Determine the (x, y) coordinate at the center of the cell enclosing the given text.  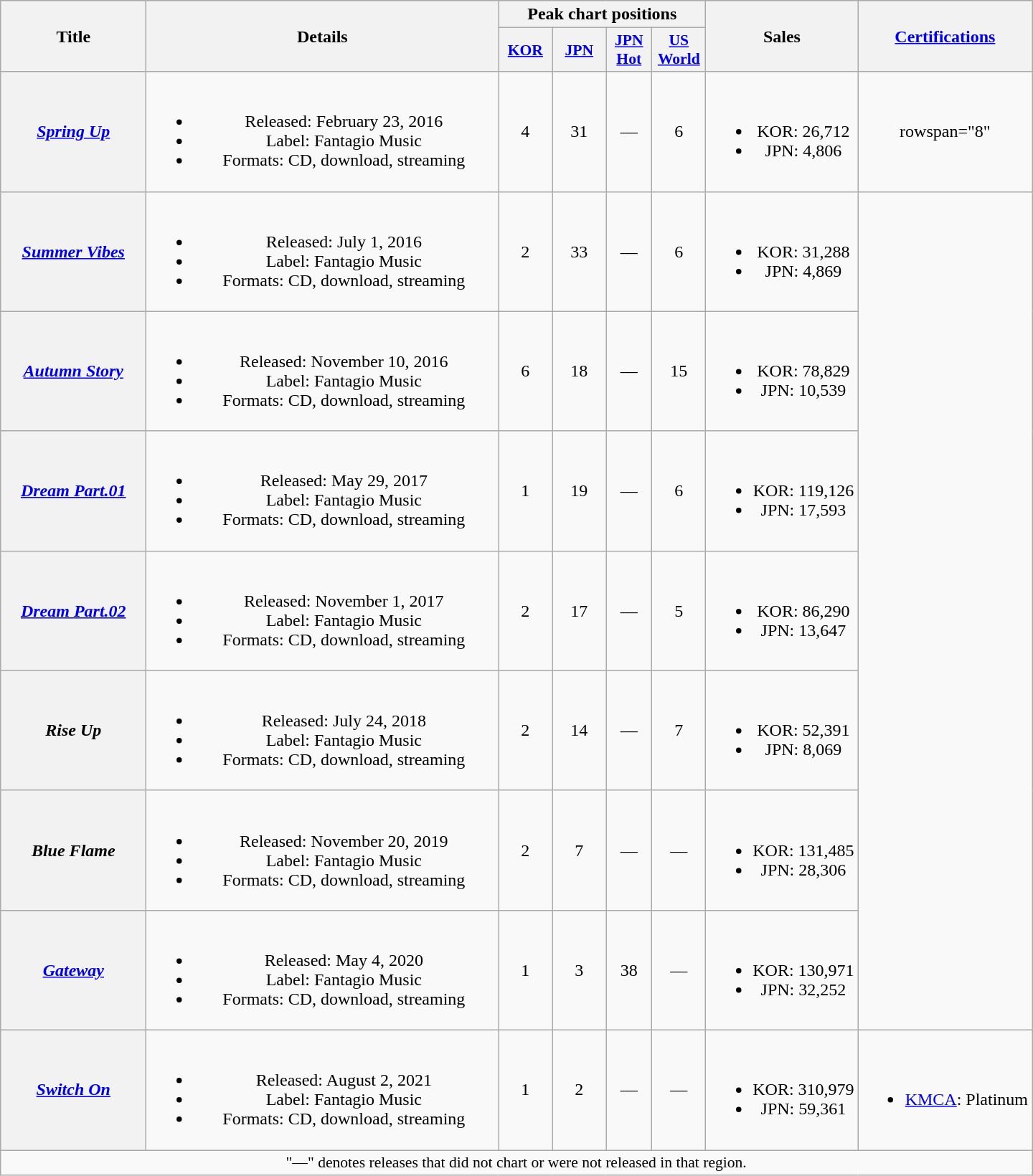
Certifications (945, 36)
Spring Up (73, 132)
Blue Flame (73, 850)
KOR: 86,290JPN: 13,647 (782, 611)
Released: July 24, 2018Label: Fantagio MusicFormats: CD, download, streaming (323, 730)
KOR: 119,126JPN: 17,593 (782, 490)
15 (679, 371)
Released: May 29, 2017Label: Fantagio MusicFormats: CD, download, streaming (323, 490)
"—" denotes releases that did not chart or were not released in that region. (516, 1163)
KOR: 310,979JPN: 59,361 (782, 1090)
Title (73, 36)
Dream Part.01 (73, 490)
Gateway (73, 969)
Rise Up (73, 730)
Summer Vibes (73, 251)
USWorld (679, 50)
5 (679, 611)
Released: November 20, 2019Label: Fantagio MusicFormats: CD, download, streaming (323, 850)
38 (629, 969)
Switch On (73, 1090)
18 (580, 371)
KOR: 52,391JPN: 8,069 (782, 730)
Dream Part.02 (73, 611)
KOR: 26,712JPN: 4,806 (782, 132)
Released: August 2, 2021Label: Fantagio MusicFormats: CD, download, streaming (323, 1090)
JPNHot (629, 50)
Peak chart positions (603, 14)
KOR: 130,971JPN: 32,252 (782, 969)
31 (580, 132)
KOR: 131,485JPN: 28,306 (782, 850)
Released: November 10, 2016Label: Fantagio MusicFormats: CD, download, streaming (323, 371)
Details (323, 36)
4 (525, 132)
JPN (580, 50)
Sales (782, 36)
Released: February 23, 2016Label: Fantagio MusicFormats: CD, download, streaming (323, 132)
Released: July 1, 2016Label: Fantagio MusicFormats: CD, download, streaming (323, 251)
KOR: 31,288JPN: 4,869 (782, 251)
KMCA: Platinum (945, 1090)
3 (580, 969)
17 (580, 611)
Released: May 4, 2020Label: Fantagio MusicFormats: CD, download, streaming (323, 969)
KOR: 78,829JPN: 10,539 (782, 371)
33 (580, 251)
14 (580, 730)
rowspan="8" (945, 132)
Released: November 1, 2017Label: Fantagio MusicFormats: CD, download, streaming (323, 611)
Autumn Story (73, 371)
19 (580, 490)
KOR (525, 50)
